Capture the cell that displays the provided text and extract its (X, Y) central coordinate. 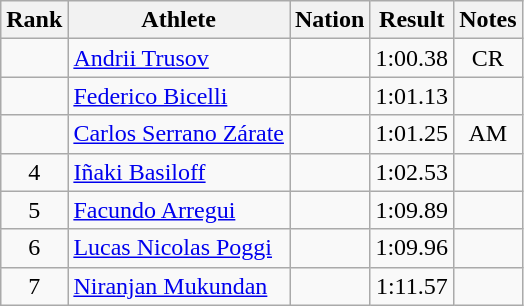
1:09.89 (412, 210)
Iñaki Basiloff (179, 172)
Nation (330, 20)
5 (34, 210)
4 (34, 172)
1:11.57 (412, 286)
Niranjan Mukundan (179, 286)
Athlete (179, 20)
Andrii Trusov (179, 58)
Rank (34, 20)
6 (34, 248)
Carlos Serrano Zárate (179, 134)
Result (412, 20)
Federico Bicelli (179, 96)
Facundo Arregui (179, 210)
1:00.38 (412, 58)
Notes (488, 20)
1:01.13 (412, 96)
Lucas Nicolas Poggi (179, 248)
AM (488, 134)
7 (34, 286)
1:02.53 (412, 172)
1:01.25 (412, 134)
CR (488, 58)
1:09.96 (412, 248)
